Pinpoint the cell where the given text exists, returning its (X, Y) midpoint coordinate. 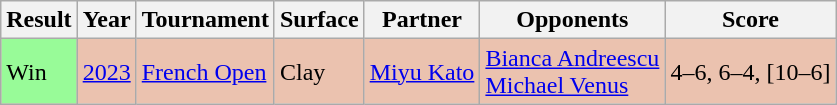
Partner (422, 20)
Tournament (205, 20)
Year (106, 20)
Win (39, 72)
Opponents (572, 20)
Surface (319, 20)
Miyu Kato (422, 72)
2023 (106, 72)
Score (750, 20)
Result (39, 20)
French Open (205, 72)
Clay (319, 72)
4–6, 6–4, [10–6] (750, 72)
Bianca Andreescu Michael Venus (572, 72)
